Extract the (x, y) coordinate from the center of the cell holding the provided text.  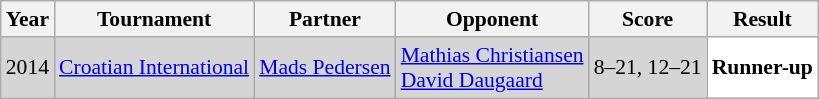
Score (648, 19)
Mathias Christiansen David Daugaard (492, 68)
Croatian International (154, 68)
Mads Pedersen (324, 68)
8–21, 12–21 (648, 68)
Result (762, 19)
Runner-up (762, 68)
Year (28, 19)
Partner (324, 19)
Tournament (154, 19)
2014 (28, 68)
Opponent (492, 19)
